From the cell containing the given text, extract its center point as (x, y) coordinate. 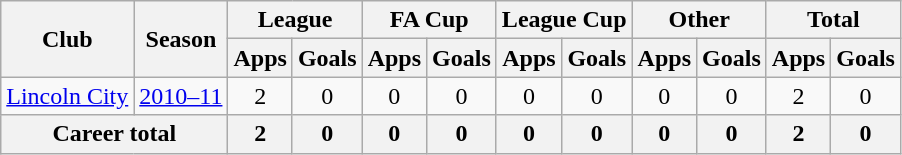
League (295, 20)
Club (68, 39)
Season (181, 39)
FA Cup (429, 20)
Other (699, 20)
Total (833, 20)
2010–11 (181, 96)
League Cup (564, 20)
Lincoln City (68, 96)
Career total (114, 134)
